Determine the [X, Y] coordinate at the center of the cell enclosing the given text.  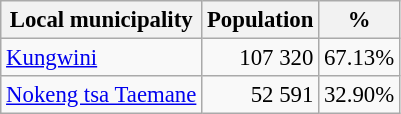
Local municipality [102, 20]
67.13% [360, 58]
107 320 [260, 58]
32.90% [360, 95]
52 591 [260, 95]
Nokeng tsa Taemane [102, 95]
Population [260, 20]
% [360, 20]
Kungwini [102, 58]
